Identify which cell holds the provided text, then report its [x, y] central coordinate. 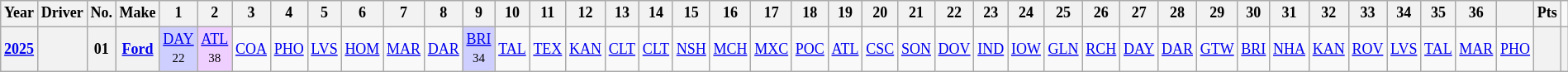
5 [324, 13]
32 [1328, 13]
NSH [691, 49]
2 [215, 13]
ROV [1368, 49]
GTW [1217, 49]
27 [1139, 13]
ATL [845, 49]
BRI34 [479, 49]
10 [512, 13]
15 [691, 13]
01 [101, 49]
GLN [1063, 49]
36 [1476, 13]
Pts [1547, 13]
8 [443, 13]
HOM [362, 49]
NHA [1290, 49]
BRI [1254, 49]
3 [251, 13]
12 [586, 13]
DAY [1139, 49]
IND [991, 49]
Ford [137, 49]
30 [1254, 13]
26 [1101, 13]
2025 [20, 49]
Year [20, 13]
11 [548, 13]
28 [1178, 13]
31 [1290, 13]
1 [178, 13]
POC [810, 49]
RCH [1101, 49]
19 [845, 13]
No. [101, 13]
6 [362, 13]
29 [1217, 13]
14 [656, 13]
7 [404, 13]
34 [1404, 13]
17 [772, 13]
ATL38 [215, 49]
18 [810, 13]
21 [917, 13]
IOW [1026, 49]
16 [730, 13]
25 [1063, 13]
23 [991, 13]
DAY22 [178, 49]
13 [621, 13]
22 [954, 13]
TEX [548, 49]
33 [1368, 13]
20 [881, 13]
SON [917, 49]
MCH [730, 49]
35 [1438, 13]
Make [137, 13]
DOV [954, 49]
Driver [62, 13]
MXC [772, 49]
9 [479, 13]
24 [1026, 13]
COA [251, 49]
4 [289, 13]
CSC [881, 49]
